Detect which cell encompasses the target text, then output its [X, Y] center coordinate. 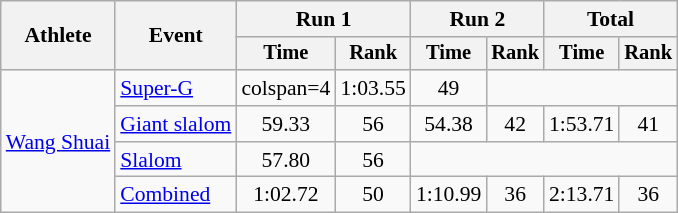
1:03.55 [372, 88]
Run 1 [324, 19]
54.38 [448, 124]
2:13.71 [582, 195]
1:53.71 [582, 124]
41 [648, 124]
Total [610, 19]
Event [176, 36]
42 [515, 124]
Slalom [176, 160]
1:10.99 [448, 195]
57.80 [286, 160]
colspan=4 [286, 88]
Combined [176, 195]
59.33 [286, 124]
49 [448, 88]
1:02.72 [286, 195]
Athlete [58, 36]
Wang Shuai [58, 141]
Giant slalom [176, 124]
50 [372, 195]
Super-G [176, 88]
Run 2 [478, 19]
